For the text-containing cell, return its midpoint in [x, y] coordinate format. 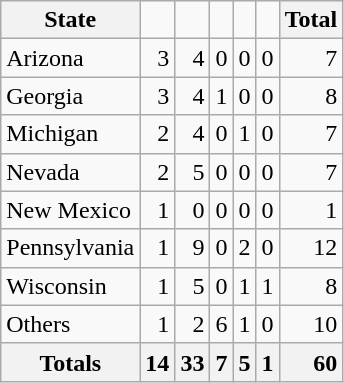
Total [311, 20]
Others [70, 324]
Pennsylvania [70, 248]
Georgia [70, 96]
14 [158, 362]
Arizona [70, 58]
New Mexico [70, 210]
60 [311, 362]
Totals [70, 362]
6 [222, 324]
12 [311, 248]
Michigan [70, 134]
Wisconsin [70, 286]
9 [192, 248]
State [70, 20]
Nevada [70, 172]
10 [311, 324]
33 [192, 362]
